Provide the (x, y) coordinate of the cell's center where the given text is located.  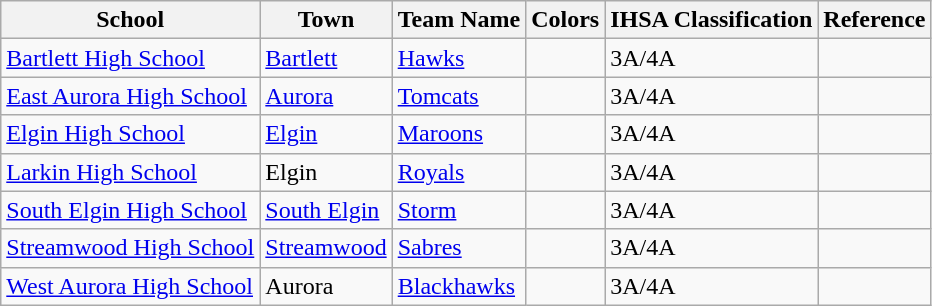
Reference (874, 20)
Streamwood (326, 248)
Blackhawks (459, 286)
Maroons (459, 134)
Streamwood High School (130, 248)
IHSA Classification (712, 20)
Tomcats (459, 96)
West Aurora High School (130, 286)
South Elgin (326, 210)
Storm (459, 210)
Team Name (459, 20)
Bartlett High School (130, 58)
Larkin High School (130, 172)
South Elgin High School (130, 210)
Royals (459, 172)
East Aurora High School (130, 96)
Town (326, 20)
Colors (566, 20)
Elgin High School (130, 134)
Sabres (459, 248)
Hawks (459, 58)
Bartlett (326, 58)
School (130, 20)
